Determine the [x, y] coordinate at the center of the cell enclosing the given text.  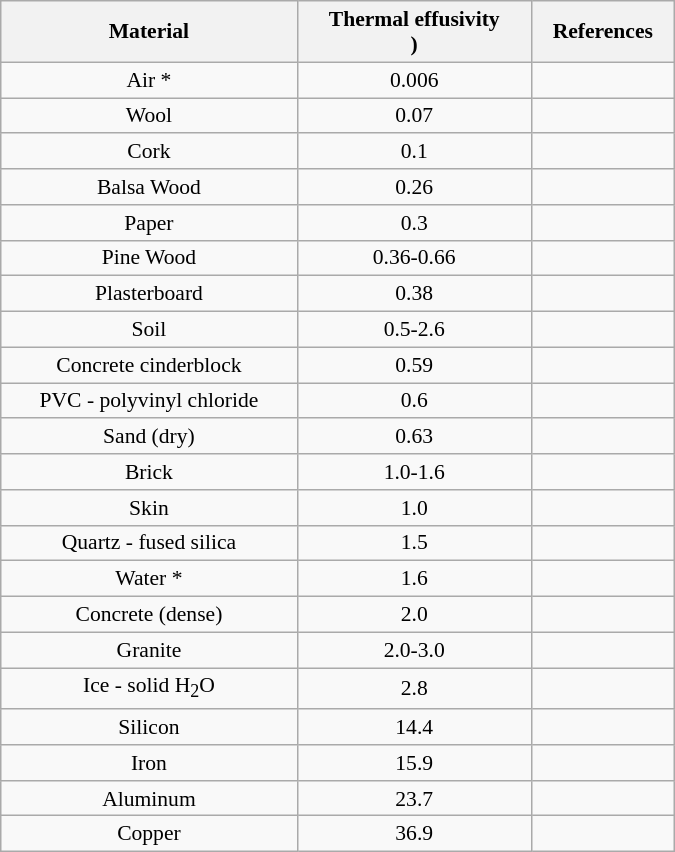
Skin [149, 508]
PVC - polyvinyl chloride [149, 401]
0.07 [414, 116]
0.5-2.6 [414, 330]
Material [149, 32]
0.3 [414, 223]
Wool [149, 116]
0.59 [414, 365]
Copper [149, 834]
Soil [149, 330]
References [602, 32]
Iron [149, 763]
Cork [149, 152]
0.26 [414, 187]
1.0 [414, 508]
Water * [149, 579]
36.9 [414, 834]
23.7 [414, 799]
Concrete (dense) [149, 615]
Balsa Wood [149, 187]
1.5 [414, 543]
Concrete cinderblock [149, 365]
Quartz - fused silica [149, 543]
0.006 [414, 80]
14.4 [414, 727]
Ice - solid H2O [149, 688]
0.6 [414, 401]
0.36-0.66 [414, 258]
2.8 [414, 688]
0.38 [414, 294]
1.0-1.6 [414, 472]
Granite [149, 650]
Thermal effusivity ) [414, 32]
Sand (dry) [149, 437]
0.63 [414, 437]
2.0 [414, 615]
Silicon [149, 727]
Paper [149, 223]
Plasterboard [149, 294]
Brick [149, 472]
Air * [149, 80]
Aluminum [149, 799]
1.6 [414, 579]
0.1 [414, 152]
Pine Wood [149, 258]
15.9 [414, 763]
2.0-3.0 [414, 650]
